Provide the (X, Y) coordinate of the cell's center where the given text is located.  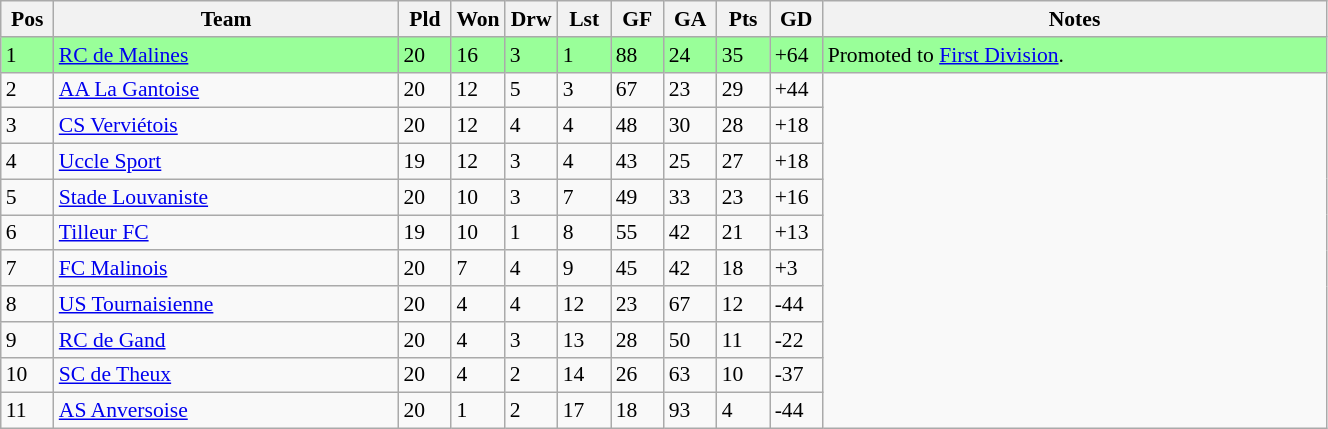
21 (744, 233)
27 (744, 162)
63 (690, 375)
GD (796, 19)
CS Verviétois (226, 126)
Tilleur FC (226, 233)
Drw (532, 19)
Stade Louvaniste (226, 197)
SC de Theux (226, 375)
RC de Gand (226, 340)
-22 (796, 340)
25 (690, 162)
93 (690, 411)
GF (638, 19)
Promoted to First Division. (1075, 55)
Notes (1075, 19)
-37 (796, 375)
14 (584, 375)
US Tournaisienne (226, 304)
55 (638, 233)
16 (478, 55)
Lst (584, 19)
49 (638, 197)
GA (690, 19)
17 (584, 411)
50 (690, 340)
88 (638, 55)
35 (744, 55)
Pld (424, 19)
Pos (28, 19)
AA La Gantoise (226, 90)
Pts (744, 19)
33 (690, 197)
+64 (796, 55)
Won (478, 19)
29 (744, 90)
Team (226, 19)
48 (638, 126)
6 (28, 233)
45 (638, 269)
13 (584, 340)
Uccle Sport (226, 162)
43 (638, 162)
+16 (796, 197)
+3 (796, 269)
FC Malinois (226, 269)
30 (690, 126)
RC de Malines (226, 55)
+13 (796, 233)
26 (638, 375)
AS Anversoise (226, 411)
24 (690, 55)
+44 (796, 90)
